Search for the cell housing the specified text and yield its [x, y] center coordinate. 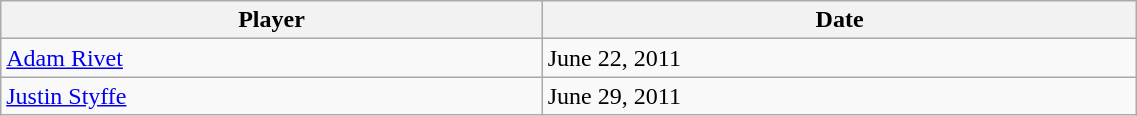
June 22, 2011 [840, 58]
Date [840, 20]
Player [272, 20]
Justin Styffe [272, 96]
June 29, 2011 [840, 96]
Adam Rivet [272, 58]
